Capture the cell that displays the provided text and extract its (x, y) central coordinate. 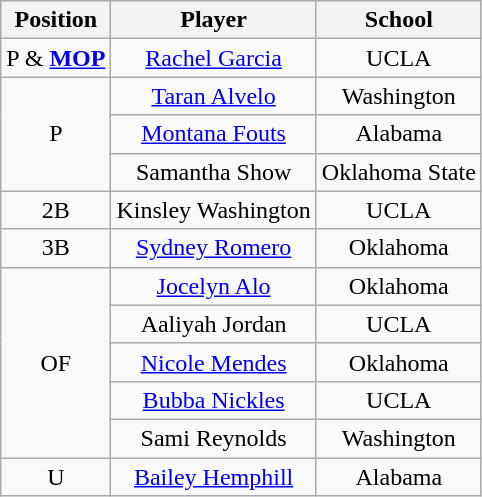
Position (56, 20)
Nicole Mendes (214, 362)
P & MOP (56, 58)
Sami Reynolds (214, 438)
Rachel Garcia (214, 58)
Jocelyn Alo (214, 286)
Kinsley Washington (214, 210)
Oklahoma State (398, 172)
Montana Fouts (214, 134)
OF (56, 362)
Sydney Romero (214, 248)
U (56, 477)
Taran Alvelo (214, 96)
Player (214, 20)
2B (56, 210)
School (398, 20)
Bailey Hemphill (214, 477)
Samantha Show (214, 172)
3B (56, 248)
Aaliyah Jordan (214, 324)
P (56, 134)
Bubba Nickles (214, 400)
